From the cell containing the given text, extract its center point as [X, Y] coordinate. 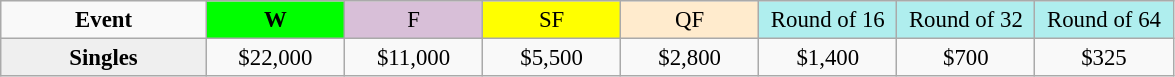
$2,800 [690, 58]
$5,500 [552, 58]
$22,000 [275, 58]
SF [552, 20]
Round of 16 [828, 20]
F [413, 20]
Singles [104, 58]
W [275, 20]
$11,000 [413, 58]
$325 [1104, 58]
QF [690, 20]
$1,400 [828, 58]
$700 [966, 58]
Round of 32 [966, 20]
Round of 64 [1104, 20]
Event [104, 20]
